For the text-containing cell, return its midpoint in (X, Y) coordinate format. 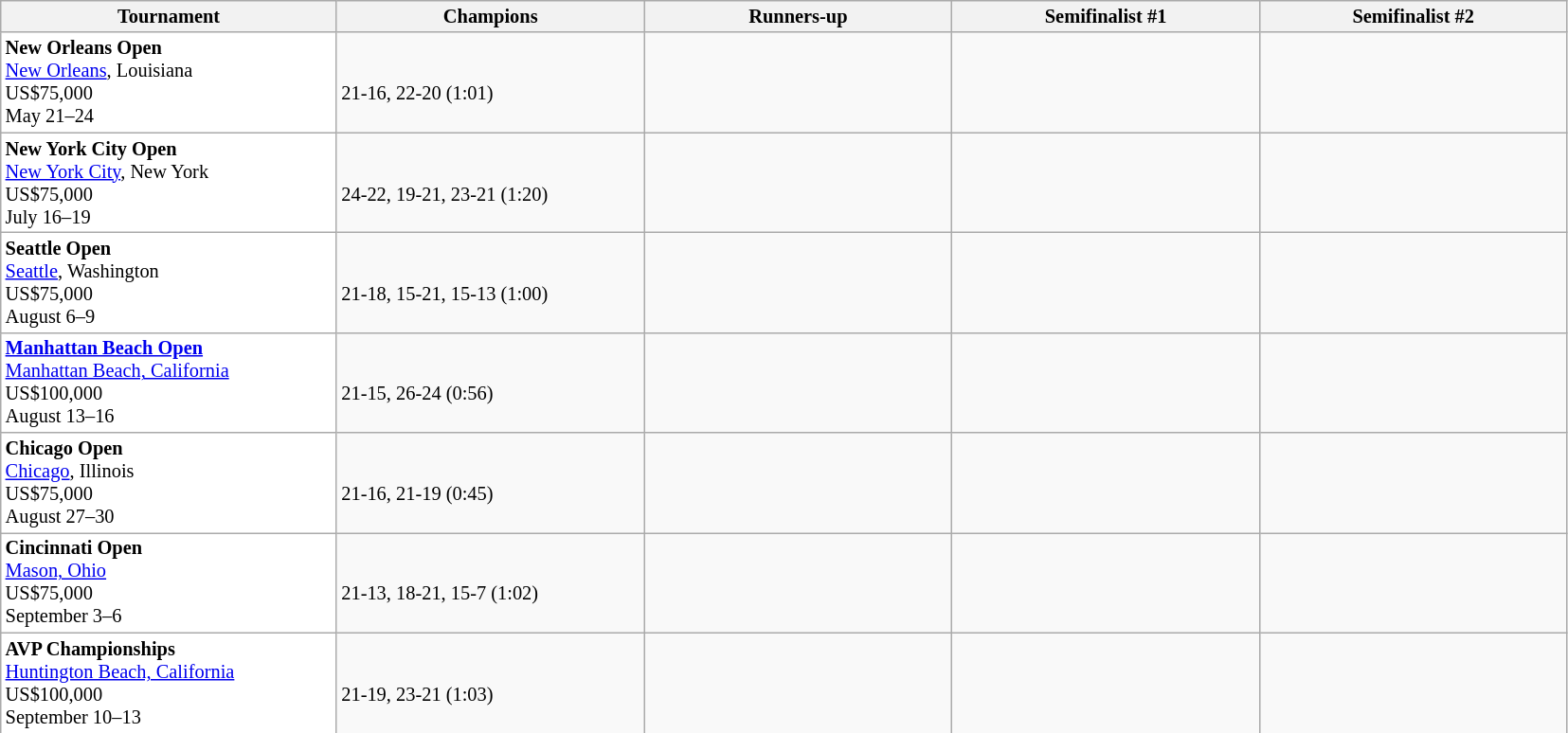
Chicago OpenChicago, IllinoisUS$75,000August 27–30 (169, 483)
Runners-up (798, 16)
Seattle OpenSeattle, WashingtonUS$75,000August 6–9 (169, 282)
New York City OpenNew York City, New YorkUS$75,000July 16–19 (169, 183)
21-16, 22-20 (1:01) (491, 82)
AVP ChampionshipsHuntington Beach, CaliforniaUS$100,000September 10–13 (169, 683)
21-13, 18-21, 15-7 (1:02) (491, 582)
Semifinalist #2 (1414, 16)
24-22, 19-21, 23-21 (1:20) (491, 183)
New Orleans OpenNew Orleans, LouisianaUS$75,000May 21–24 (169, 82)
Cincinnati OpenMason, OhioUS$75,000September 3–6 (169, 582)
21-15, 26-24 (0:56) (491, 383)
Tournament (169, 16)
21-16, 21-19 (0:45) (491, 483)
Champions (491, 16)
21-19, 23-21 (1:03) (491, 683)
Manhattan Beach OpenManhattan Beach, CaliforniaUS$100,000August 13–16 (169, 383)
21-18, 15-21, 15-13 (1:00) (491, 282)
Semifinalist #1 (1107, 16)
